Output the (X, Y) coordinate of the center of the cell containing the given text.  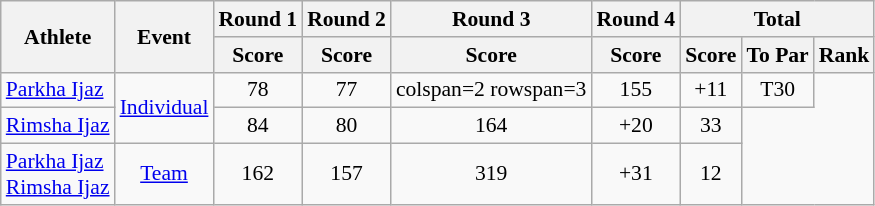
Parkha Ijaz (58, 90)
78 (258, 90)
Round 1 (258, 19)
+20 (636, 126)
162 (258, 174)
Event (164, 36)
77 (346, 90)
84 (258, 126)
Parkha IjazRimsha Ijaz (58, 174)
Total (777, 19)
12 (710, 174)
T30 (777, 90)
164 (492, 126)
colspan=2 rowspan=3 (492, 90)
Individual (164, 108)
To Par (777, 55)
+31 (636, 174)
Team (164, 174)
155 (636, 90)
319 (492, 174)
Round 3 (492, 19)
Rank (844, 55)
80 (346, 126)
Round 4 (636, 19)
Athlete (58, 36)
33 (710, 126)
157 (346, 174)
+11 (710, 90)
Rimsha Ijaz (58, 126)
Round 2 (346, 19)
